Determine the [x, y] coordinate at the center of the cell enclosing the given text.  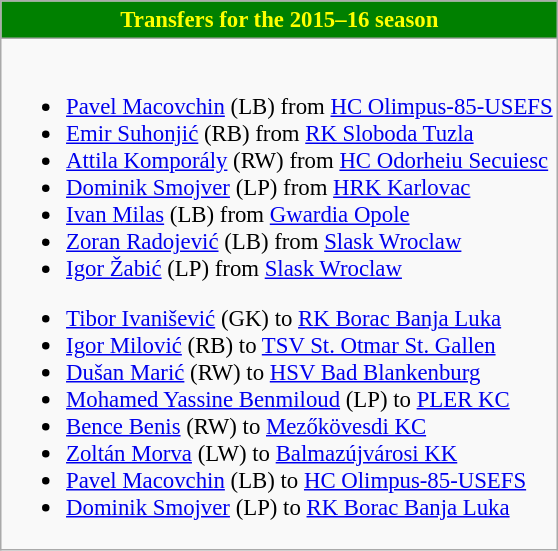
Transfers for the 2015–16 season [280, 20]
